Determine the [X, Y] coordinate at the center of the cell enclosing the given text.  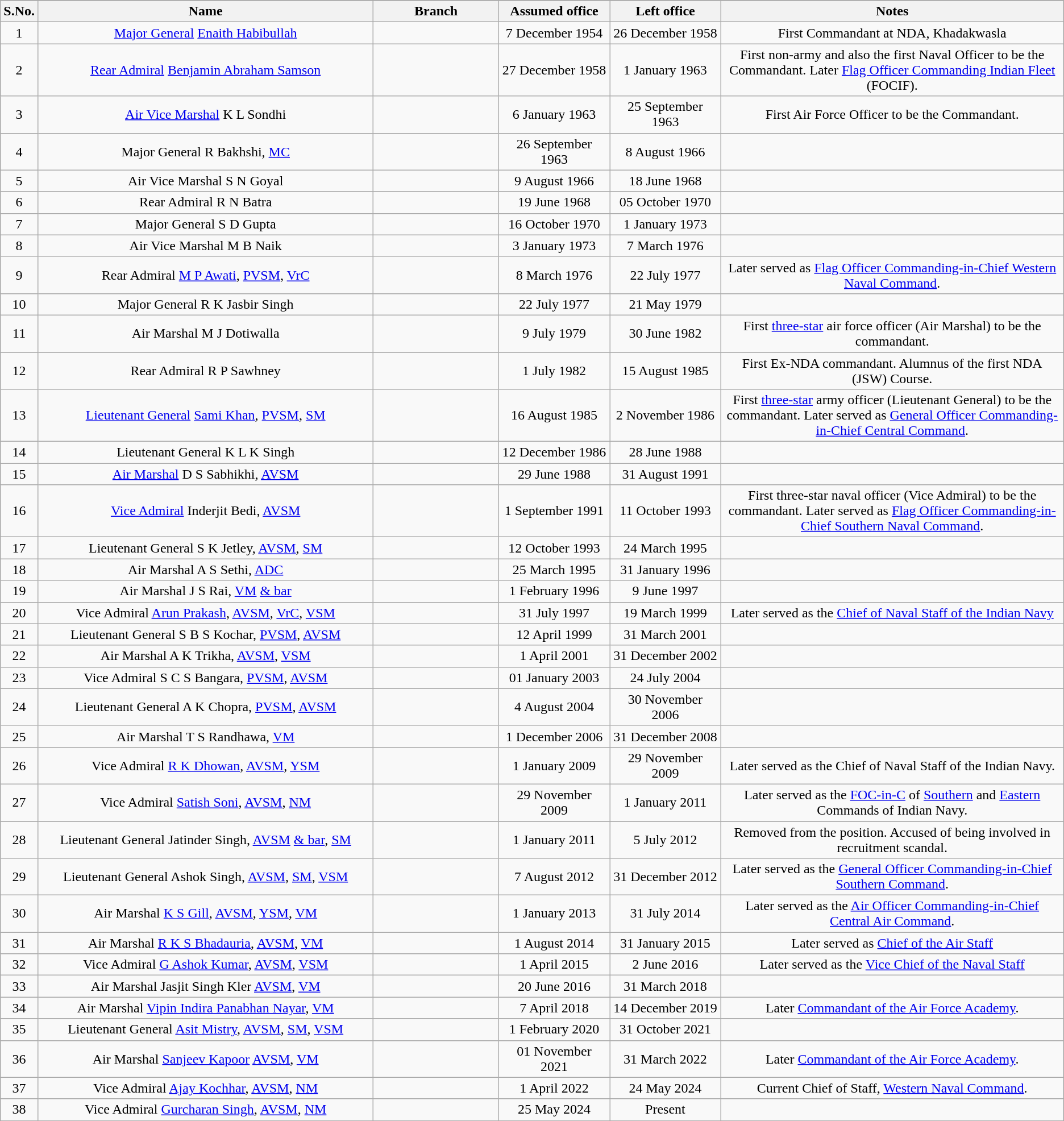
11 October 1993 [665, 511]
31 December 2012 [665, 877]
Lieutenant General A K Chopra, PVSM, AVSM [205, 707]
26 September 1963 [554, 151]
9 July 1979 [554, 333]
Air Marshal Jasjit Singh Kler AVSM, VM [205, 986]
1 January 1973 [665, 224]
20 June 2016 [554, 986]
First non-army and also the first Naval Officer to be the Commandant. Later Flag Officer Commanding Indian Fleet (FOCIF). [892, 70]
21 May 1979 [665, 304]
01 November 2021 [554, 1058]
31 March 2001 [665, 634]
7 December 1954 [554, 33]
14 [19, 452]
24 [19, 707]
1 January 1963 [665, 70]
36 [19, 1058]
Later served as the Chief of Naval Staff of the Indian Navy [892, 613]
Air Marshal J S Rai, VM & bar [205, 591]
14 December 2019 [665, 1008]
25 March 1995 [554, 570]
1 April 2015 [554, 965]
Lieutenant General Sami Khan, PVSM, SM [205, 416]
Later served as the Vice Chief of the Naval Staff [892, 965]
Notes [892, 11]
26 [19, 765]
31 January 1996 [665, 570]
Air Marshal T S Randhawa, VM [205, 736]
24 July 2004 [665, 678]
25 May 2024 [554, 1110]
Lieutenant General S B S Kochar, PVSM, AVSM [205, 634]
Current Chief of Staff, Western Naval Command. [892, 1088]
4 [19, 151]
Air Marshal A K Trikha, AVSM, VSM [205, 656]
1 January 2013 [554, 914]
Vice Admiral Gurcharan Singh, AVSM, NM [205, 1110]
27 [19, 803]
2 November 1986 [665, 416]
29 [19, 877]
1 December 2006 [554, 736]
2 [19, 70]
6 [19, 202]
1 September 1991 [554, 511]
31 August 1991 [665, 474]
Lieutenant General Asit Mistry, AVSM, SM, VSM [205, 1029]
Major General R Bakhshi, MC [205, 151]
Vice Admiral Satish Soni, AVSM, NM [205, 803]
Left office [665, 11]
First Air Force Officer to be the Commandant. [892, 115]
First Ex-NDA commandant. Alumnus of the first NDA (JSW) Course. [892, 371]
20 [19, 613]
37 [19, 1088]
01 January 2003 [554, 678]
15 August 1985 [665, 371]
15 [19, 474]
3 January 1973 [554, 246]
Air Marshal M J Dotiwalla [205, 333]
05 October 1970 [665, 202]
S.No. [19, 11]
Major General Enaith Habibullah [205, 33]
Later served as the FOC-in-C of Southern and Eastern Commands of Indian Navy. [892, 803]
Major General R K Jasbir Singh [205, 304]
Rear Admiral R P Sawhney [205, 371]
3 [19, 115]
1 [19, 33]
24 March 1995 [665, 548]
Vice Admiral Arun Prakash, AVSM, VrC, VSM [205, 613]
Air Marshal K S Gill, AVSM, YSM, VM [205, 914]
7 [19, 224]
5 July 2012 [665, 839]
Removed from the position. Accused of being involved in recruitment scandal. [892, 839]
Later served as Chief of the Air Staff [892, 943]
1 February 2020 [554, 1029]
33 [19, 986]
Lieutenant General Ashok Singh, AVSM, SM, VSM [205, 877]
1 February 1996 [554, 591]
17 [19, 548]
Air Marshal D S Sabhikhi, AVSM [205, 474]
Assumed office [554, 11]
8 March 1976 [554, 275]
Later served as Flag Officer Commanding-in-Chief Western Naval Command. [892, 275]
Rear Admiral R N Batra [205, 202]
Rear Admiral Benjamin Abraham Samson [205, 70]
26 December 1958 [665, 33]
1 April 2022 [554, 1088]
Air Vice Marshal K L Sondhi [205, 115]
1 July 1982 [554, 371]
Branch [436, 11]
Present [665, 1110]
Air Marshal Sanjeev Kapoor AVSM, VM [205, 1058]
Later served as the Chief of Naval Staff of the Indian Navy. [892, 765]
Vice Admiral Inderjit Bedi, AVSM [205, 511]
1 April 2001 [554, 656]
9 August 1966 [554, 181]
8 [19, 246]
First Commandant at NDA, Khadakwasla [892, 33]
First three-star army officer (Lieutenant General) to be the commandant. Later served as General Officer Commanding-in-Chief Central Command. [892, 416]
29 June 1988 [554, 474]
31 March 2022 [665, 1058]
Lieutenant General K L K Singh [205, 452]
16 August 1985 [554, 416]
Lieutenant General S K Jetley, AVSM, SM [205, 548]
30 [19, 914]
31 [19, 943]
Air Marshal A S Sethi, ADC [205, 570]
12 December 1986 [554, 452]
9 June 1997 [665, 591]
Air Vice Marshal M B Naik [205, 246]
10 [19, 304]
12 April 1999 [554, 634]
25 September 1963 [665, 115]
38 [19, 1110]
25 [19, 736]
Air Marshal Vipin Indira Panabhan Nayar, VM [205, 1008]
31 March 2018 [665, 986]
16 October 1970 [554, 224]
27 December 1958 [554, 70]
31 January 2015 [665, 943]
Major General S D Gupta [205, 224]
Later served as the Air Officer Commanding-in-Chief Central Air Command. [892, 914]
31 December 2002 [665, 656]
6 January 1963 [554, 115]
7 April 2018 [554, 1008]
13 [19, 416]
19 March 1999 [665, 613]
34 [19, 1008]
12 October 1993 [554, 548]
31 July 2014 [665, 914]
Name [205, 11]
11 [19, 333]
19 [19, 591]
Vice Admiral Ajay Kochhar, AVSM, NM [205, 1088]
Air Marshal R K S Bhadauria, AVSM, VM [205, 943]
First three-star naval officer (Vice Admiral) to be the commandant. Later served as Flag Officer Commanding-in-Chief Southern Naval Command. [892, 511]
35 [19, 1029]
23 [19, 678]
Rear Admiral M P Awati, PVSM, VrC [205, 275]
24 May 2024 [665, 1088]
31 October 2021 [665, 1029]
7 August 2012 [554, 877]
18 June 1968 [665, 181]
32 [19, 965]
2 June 2016 [665, 965]
7 March 1976 [665, 246]
28 [19, 839]
30 November 2006 [665, 707]
4 August 2004 [554, 707]
19 June 1968 [554, 202]
Later served as the General Officer Commanding-in-Chief Southern Command. [892, 877]
18 [19, 570]
Lieutenant General Jatinder Singh, AVSM & bar, SM [205, 839]
22 [19, 656]
Air Vice Marshal S N Goyal [205, 181]
1 January 2009 [554, 765]
28 June 1988 [665, 452]
1 August 2014 [554, 943]
30 June 1982 [665, 333]
8 August 1966 [665, 151]
9 [19, 275]
Vice Admiral R K Dhowan, AVSM, YSM [205, 765]
Vice Admiral S C S Bangara, PVSM, AVSM [205, 678]
5 [19, 181]
21 [19, 634]
31 December 2008 [665, 736]
First three-star air force officer (Air Marshal) to be the commandant. [892, 333]
Vice Admiral G Ashok Kumar, AVSM, VSM [205, 965]
31 July 1997 [554, 613]
12 [19, 371]
16 [19, 511]
